Scan for the cell matching the given text and deliver its (x, y) coordinate at center. 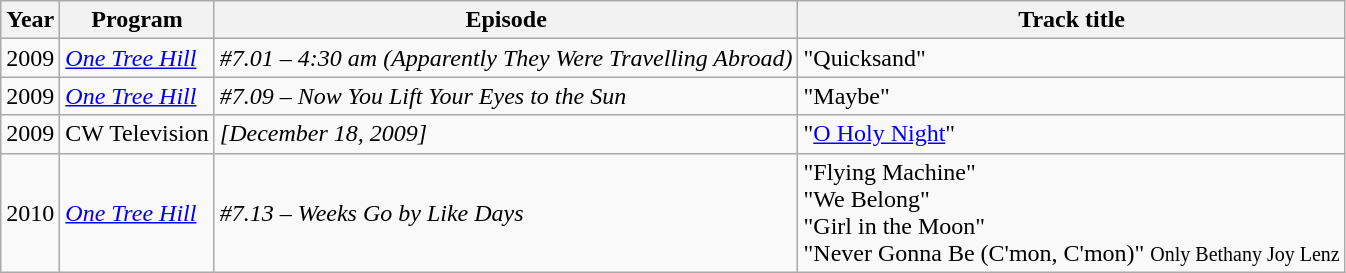
"Flying Machine""We Belong""Girl in the Moon""Never Gonna Be (C'mon, C'mon)" Only Bethany Joy Lenz (1072, 212)
"Maybe" (1072, 96)
Track title (1072, 20)
Program (137, 20)
"O Holy Night" (1072, 134)
#7.13 – Weeks Go by Like Days (506, 212)
#7.01 – 4:30 am (Apparently They Were Travelling Abroad) (506, 58)
#7.09 – Now You Lift Your Eyes to the Sun (506, 96)
2010 (30, 212)
Episode (506, 20)
"Quicksand" (1072, 58)
Year (30, 20)
[December 18, 2009] (506, 134)
CW Television (137, 134)
